Locate the cell with the specified text and output its [X, Y] center coordinate. 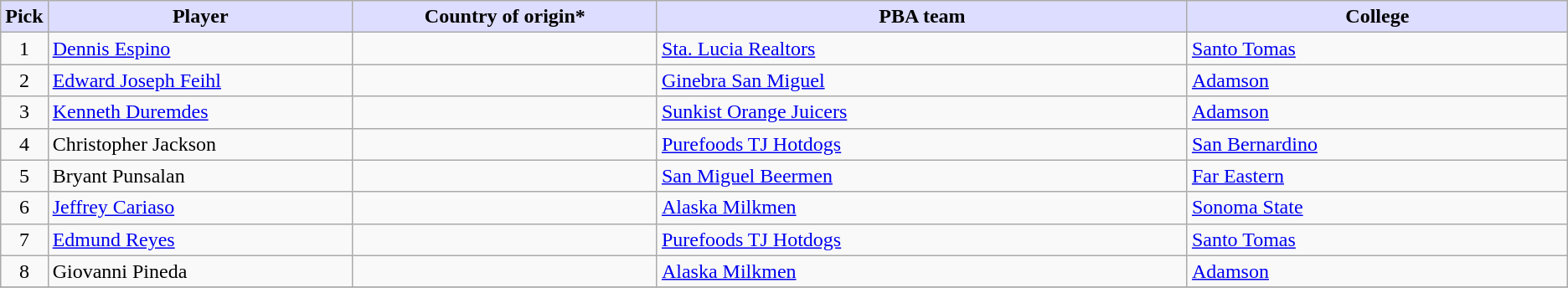
Pick [24, 17]
Dennis Espino [200, 49]
5 [24, 176]
2 [24, 80]
Bryant Punsalan [200, 176]
3 [24, 112]
Christopher Jackson [200, 144]
Country of origin* [504, 17]
6 [24, 208]
Player [200, 17]
San Bernardino [1377, 144]
Sta. Lucia Realtors [921, 49]
1 [24, 49]
Kenneth Duremdes [200, 112]
8 [24, 271]
San Miguel Beermen [921, 176]
Edward Joseph Feihl [200, 80]
Ginebra San Miguel [921, 80]
7 [24, 239]
Sunkist Orange Juicers [921, 112]
Edmund Reyes [200, 239]
PBA team [921, 17]
Sonoma State [1377, 208]
College [1377, 17]
Far Eastern [1377, 176]
Jeffrey Cariaso [200, 208]
4 [24, 144]
Giovanni Pineda [200, 271]
